Output the (X, Y) coordinate of the center of the cell containing the given text.  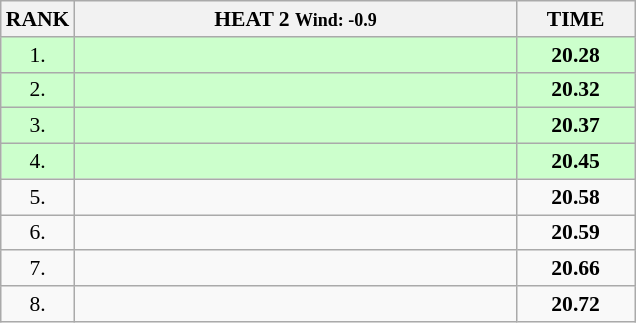
20.28 (576, 55)
20.58 (576, 197)
20.32 (576, 90)
20.45 (576, 162)
1. (38, 55)
20.72 (576, 304)
3. (38, 126)
TIME (576, 19)
7. (38, 269)
5. (38, 197)
4. (38, 162)
RANK (38, 19)
8. (38, 304)
HEAT 2 Wind: -0.9 (295, 19)
20.37 (576, 126)
20.59 (576, 233)
20.66 (576, 269)
6. (38, 233)
2. (38, 90)
